Identify which cell holds the provided text, then report its (x, y) central coordinate. 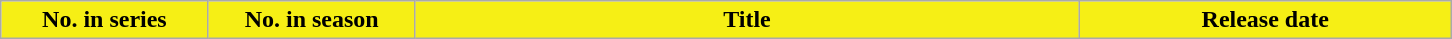
Release date (1266, 20)
No. in season (312, 20)
Title (746, 20)
No. in series (104, 20)
